Determine the (X, Y) coordinate at the center of the cell enclosing the given text.  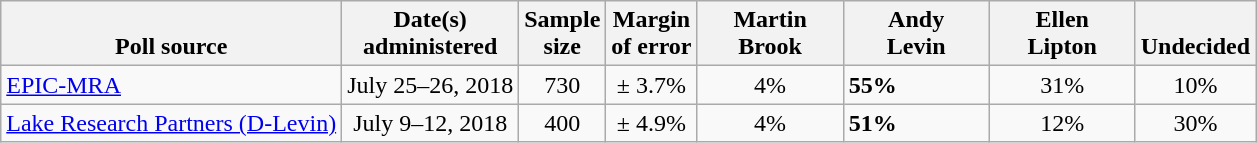
730 (562, 85)
± 3.7% (652, 85)
12% (1062, 123)
Date(s)administered (430, 34)
Undecided (1195, 34)
51% (916, 123)
55% (916, 85)
Lake Research Partners (D-Levin) (172, 123)
10% (1195, 85)
AndyLevin (916, 34)
400 (562, 123)
Marginof error (652, 34)
July 9–12, 2018 (430, 123)
EllenLipton (1062, 34)
Poll source (172, 34)
30% (1195, 123)
31% (1062, 85)
EPIC-MRA (172, 85)
MartinBrook (770, 34)
± 4.9% (652, 123)
July 25–26, 2018 (430, 85)
Samplesize (562, 34)
